Output the (X, Y) coordinate of the center of the cell containing the given text.  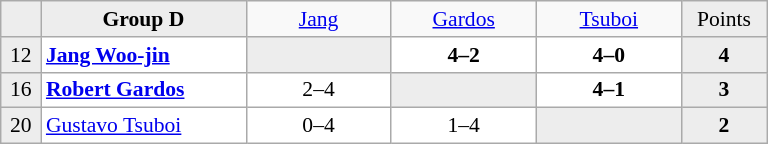
4–1 (608, 90)
4–0 (608, 55)
1–4 (464, 126)
4 (724, 55)
2–4 (318, 90)
Jang (318, 19)
12 (21, 55)
Gardos (464, 19)
Tsuboi (608, 19)
4–2 (464, 55)
20 (21, 126)
16 (21, 90)
Group D (144, 19)
2 (724, 126)
3 (724, 90)
Robert Gardos (144, 90)
Points (724, 19)
Jang Woo-jin (144, 55)
Gustavo Tsuboi (144, 126)
0–4 (318, 126)
